From the cell containing the given text, extract its center point as [X, Y] coordinate. 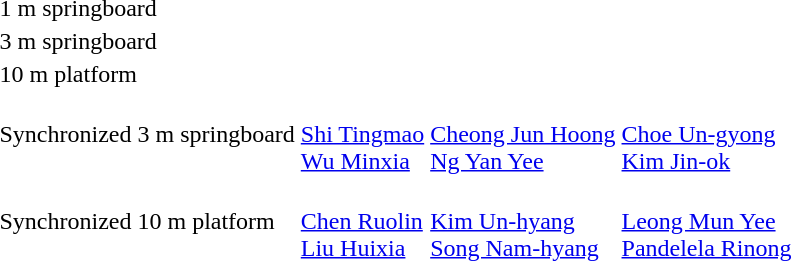
Shi TingmaoWu Minxia [362, 134]
Cheong Jun HoongNg Yan Yee [523, 134]
